Search for the cell housing the specified text and yield its [X, Y] center coordinate. 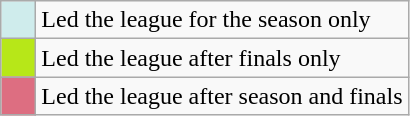
Led the league for the season only [222, 20]
Led the league after finals only [222, 58]
Led the league after season and finals [222, 96]
